Detect which cell encompasses the target text, then output its [x, y] center coordinate. 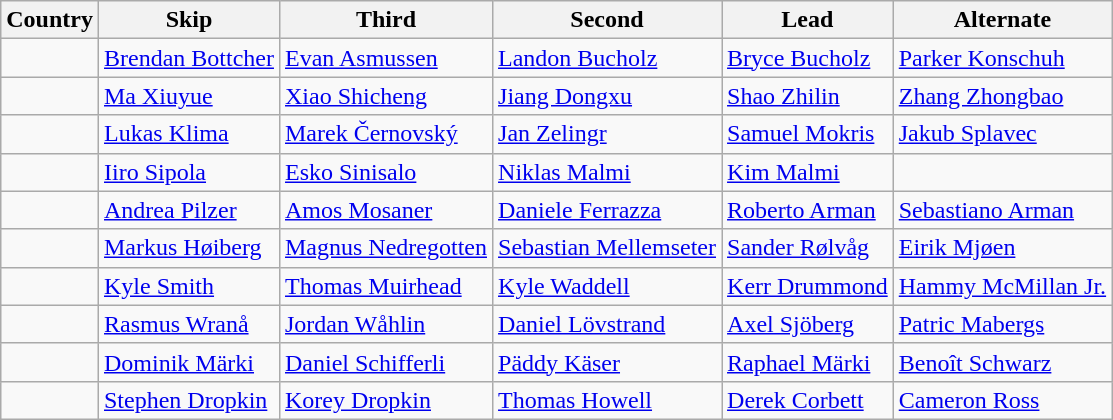
Derek Corbett [808, 400]
Zhang Zhongbao [1002, 96]
Roberto Arman [808, 210]
Skip [188, 20]
Axel Sjöberg [808, 324]
Kyle Waddell [608, 286]
Thomas Muirhead [386, 286]
Amos Mosaner [386, 210]
Landon Bucholz [608, 58]
Bryce Bucholz [808, 58]
Second [608, 20]
Shao Zhilin [808, 96]
Cameron Ross [1002, 400]
Raphael Märki [808, 362]
Päddy Käser [608, 362]
Sebastiano Arman [1002, 210]
Magnus Nedregotten [386, 248]
Xiao Shicheng [386, 96]
Hammy McMillan Jr. [1002, 286]
Lukas Klima [188, 134]
Korey Dropkin [386, 400]
Markus Høiberg [188, 248]
Eirik Mjøen [1002, 248]
Country [50, 20]
Jordan Wåhlin [386, 324]
Kerr Drummond [808, 286]
Dominik Märki [188, 362]
Rasmus Wranå [188, 324]
Daniel Lövstrand [608, 324]
Jiang Dongxu [608, 96]
Ma Xiuyue [188, 96]
Parker Konschuh [1002, 58]
Alternate [1002, 20]
Brendan Bottcher [188, 58]
Daniele Ferrazza [608, 210]
Sander Rølvåg [808, 248]
Sebastian Mellemseter [608, 248]
Benoît Schwarz [1002, 362]
Andrea Pilzer [188, 210]
Niklas Malmi [608, 172]
Kim Malmi [808, 172]
Marek Černovský [386, 134]
Evan Asmussen [386, 58]
Daniel Schifferli [386, 362]
Esko Sinisalo [386, 172]
Samuel Mokris [808, 134]
Third [386, 20]
Stephen Dropkin [188, 400]
Jakub Splavec [1002, 134]
Iiro Sipola [188, 172]
Thomas Howell [608, 400]
Patric Mabergs [1002, 324]
Jan Zelingr [608, 134]
Lead [808, 20]
Kyle Smith [188, 286]
